Identify which cell holds the provided text, then report its (X, Y) central coordinate. 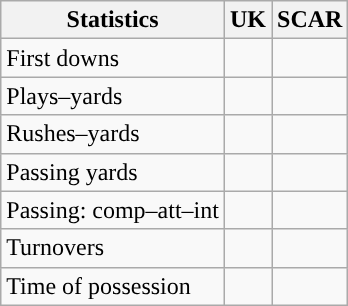
Turnovers (113, 248)
SCAR (310, 20)
Plays–yards (113, 96)
Statistics (113, 20)
Passing yards (113, 172)
First downs (113, 58)
Passing: comp–att–int (113, 210)
Rushes–yards (113, 134)
Time of possession (113, 286)
UK (248, 20)
